Return the (x, y) coordinate for the center point of the cell that contains the specified text.  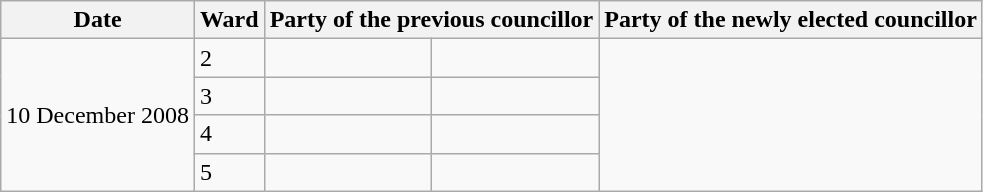
5 (229, 172)
2 (229, 58)
Party of the newly elected councillor (791, 20)
Party of the previous councillor (432, 20)
10 December 2008 (98, 115)
Date (98, 20)
Ward (229, 20)
4 (229, 134)
3 (229, 96)
